From the cell containing the given text, extract its center point as [x, y] coordinate. 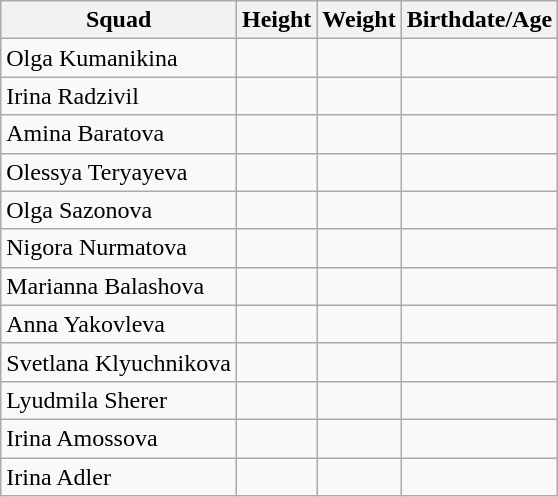
Squad [119, 20]
Irina Adler [119, 477]
Birthdate/Age [479, 20]
Irina Radzivil [119, 96]
Olga Sazonova [119, 210]
Irina Amossova [119, 438]
Marianna Balashova [119, 286]
Height [276, 20]
Weight [359, 20]
Olessya Teryayeva [119, 172]
Olga Kumanikina [119, 58]
Svetlana Klyuchnikova [119, 362]
Nigora Nurmatova [119, 248]
Amina Baratova [119, 134]
Anna Yakovleva [119, 324]
Lyudmila Sherer [119, 400]
